Find where the given text appears and provide that cell's center as (x, y) coordinate. 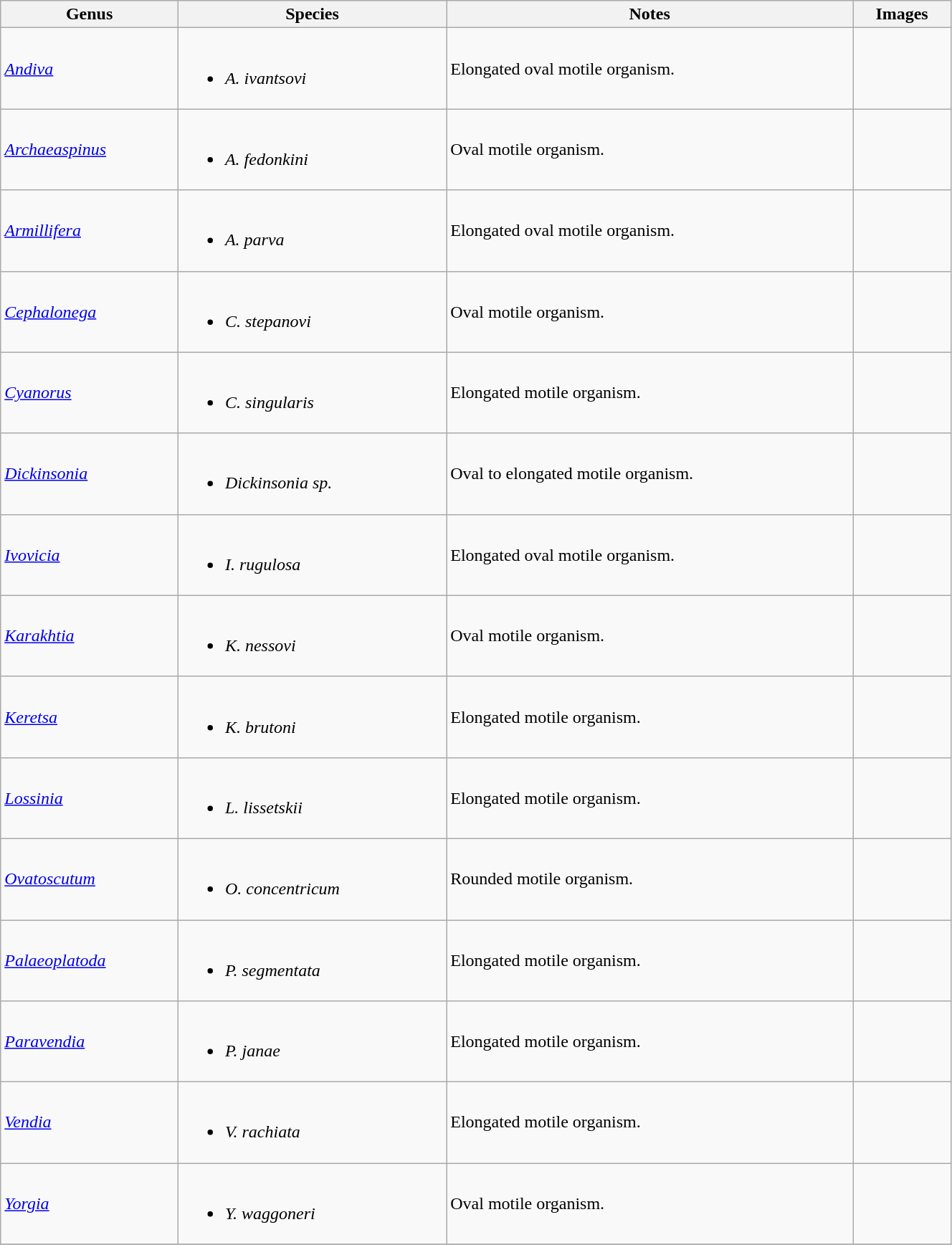
Images (902, 14)
Paravendia (90, 1041)
O. concentricum (312, 879)
A. ivantsovi (312, 69)
Rounded motile organism. (649, 879)
C. singularis (312, 393)
Cephalonega (90, 311)
Keretsa (90, 717)
L. lissetskii (312, 797)
V. rachiata (312, 1123)
Palaeoplatoda (90, 960)
Vendia (90, 1123)
Andiva (90, 69)
Yorgia (90, 1203)
P. janae (312, 1041)
Armillifera (90, 231)
K. brutoni (312, 717)
Ivovicia (90, 555)
I. rugulosa (312, 555)
Lossinia (90, 797)
Archaeaspinus (90, 149)
Ovatoscutum (90, 879)
Species (312, 14)
A. parva (312, 231)
Karakhtia (90, 635)
C. stepanovi (312, 311)
Dickinsonia sp. (312, 473)
P. segmentata (312, 960)
Oval to elongated motile organism. (649, 473)
Dickinsonia (90, 473)
Cyanorus (90, 393)
Notes (649, 14)
A. fedonkini (312, 149)
Genus (90, 14)
K. nessovi (312, 635)
Y. waggoneri (312, 1203)
